Search for the cell housing the specified text and yield its (x, y) center coordinate. 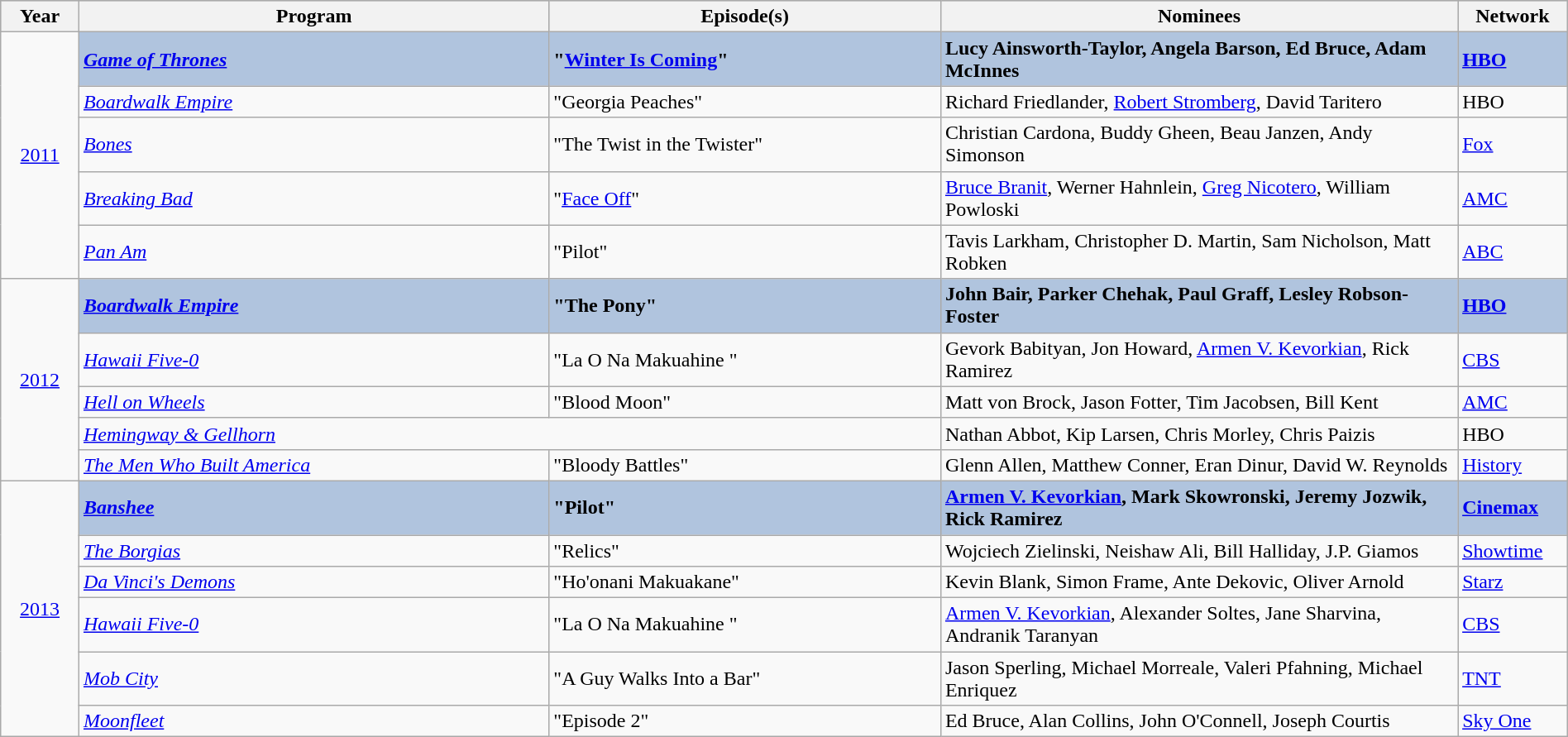
Kevin Blank, Simon Frame, Ante Dekovic, Oliver Arnold (1199, 582)
"The Pony" (745, 306)
Pan Am (313, 251)
"Winter Is Coming" (745, 60)
Sky One (1513, 721)
Richard Friedlander, Robert Stromberg, David Taritero (1199, 102)
Hemingway & Gellhorn (509, 433)
Gevork Babityan, Jon Howard, Armen V. Kevorkian, Rick Ramirez (1199, 359)
Network (1513, 17)
2012 (40, 380)
Bruce Branit, Werner Hahnlein, Greg Nicotero, William Powloski (1199, 199)
Glenn Allen, Matthew Conner, Eran Dinur, David W. Reynolds (1199, 465)
Cinemax (1513, 508)
"Ho'onani Makuakane" (745, 582)
Breaking Bad (313, 199)
Bones (313, 144)
Starz (1513, 582)
2013 (40, 609)
Hell on Wheels (313, 402)
"A Guy Walks Into a Bar" (745, 678)
Moonfleet (313, 721)
"Relics" (745, 550)
The Borgias (313, 550)
Wojciech Zielinski, Neishaw Ali, Bill Halliday, J.P. Giamos (1199, 550)
Program (313, 17)
"Blood Moon" (745, 402)
"Bloody Battles" (745, 465)
Ed Bruce, Alan Collins, John O'Connell, Joseph Courtis (1199, 721)
Game of Thrones (313, 60)
The Men Who Built America (313, 465)
Da Vinci's Demons (313, 582)
Christian Cardona, Buddy Gheen, Beau Janzen, Andy Simonson (1199, 144)
Banshee (313, 508)
Fox (1513, 144)
Armen V. Kevorkian, Mark Skowronski, Jeremy Jozwik, Rick Ramirez (1199, 508)
Nathan Abbot, Kip Larsen, Chris Morley, Chris Paizis (1199, 433)
"Episode 2" (745, 721)
"The Twist in the Twister" (745, 144)
History (1513, 465)
Armen V. Kevorkian, Alexander Soltes, Jane Sharvina, Andranik Taranyan (1199, 625)
"Georgia Peaches" (745, 102)
John Bair, Parker Chehak, Paul Graff, Lesley Robson-Foster (1199, 306)
Jason Sperling, Michael Morreale, Valeri Pfahning, Michael Enriquez (1199, 678)
Nominees (1199, 17)
TNT (1513, 678)
2011 (40, 156)
Mob City (313, 678)
Showtime (1513, 550)
Year (40, 17)
Episode(s) (745, 17)
Matt von Brock, Jason Fotter, Tim Jacobsen, Bill Kent (1199, 402)
Lucy Ainsworth-Taylor, Angela Barson, Ed Bruce, Adam McInnes (1199, 60)
ABC (1513, 251)
Tavis Larkham, Christopher D. Martin, Sam Nicholson, Matt Robken (1199, 251)
"Face Off" (745, 199)
